Detect which cell encompasses the target text, then output its (X, Y) center coordinate. 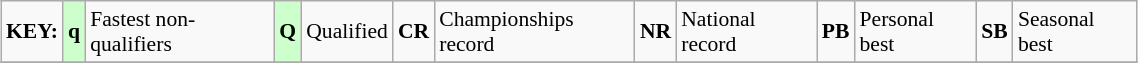
Qualified (347, 32)
Championships record (534, 32)
Q (288, 32)
CR (414, 32)
Personal best (916, 32)
National record (746, 32)
PB (836, 32)
SB (994, 32)
Fastest non-qualifiers (180, 32)
NR (656, 32)
KEY: (32, 32)
q (74, 32)
Seasonal best (1075, 32)
